Locate the cell with the specified text and output its (X, Y) center coordinate. 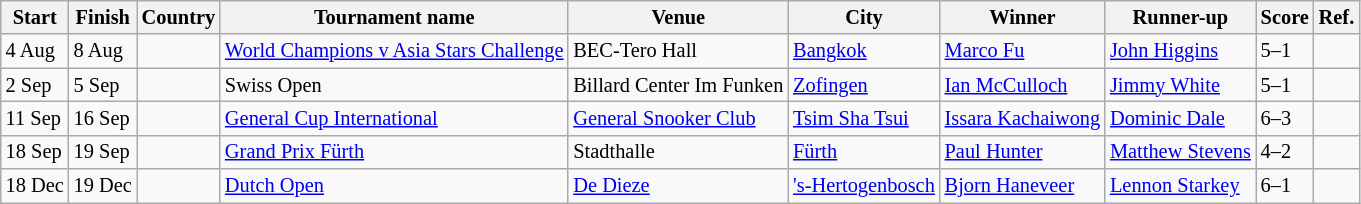
19 Sep (103, 152)
6–1 (1285, 186)
Marco Fu (1022, 51)
4 Aug (35, 51)
Zofingen (864, 85)
Billard Center Im Funken (678, 85)
Finish (103, 17)
Lennon Starkey (1180, 186)
John Higgins (1180, 51)
18 Sep (35, 152)
Bjorn Haneveer (1022, 186)
General Cup International (394, 118)
Grand Prix Fürth (394, 152)
Start (35, 17)
Winner (1022, 17)
18 Dec (35, 186)
Dutch Open (394, 186)
Tsim Sha Tsui (864, 118)
Swiss Open (394, 85)
Ref. (1336, 17)
Fürth (864, 152)
City (864, 17)
Paul Hunter (1022, 152)
De Dieze (678, 186)
Runner-up (1180, 17)
Score (1285, 17)
Jimmy White (1180, 85)
Stadthalle (678, 152)
Venue (678, 17)
4–2 (1285, 152)
Issara Kachaiwong (1022, 118)
's-Hertogenbosch (864, 186)
Country (178, 17)
16 Sep (103, 118)
Bangkok (864, 51)
8 Aug (103, 51)
Dominic Dale (1180, 118)
6–3 (1285, 118)
Matthew Stevens (1180, 152)
5 Sep (103, 85)
General Snooker Club (678, 118)
11 Sep (35, 118)
BEC-Tero Hall (678, 51)
World Champions v Asia Stars Challenge (394, 51)
2 Sep (35, 85)
Ian McCulloch (1022, 85)
19 Dec (103, 186)
Tournament name (394, 17)
